Return [x, y] of the center of cell containing provided text 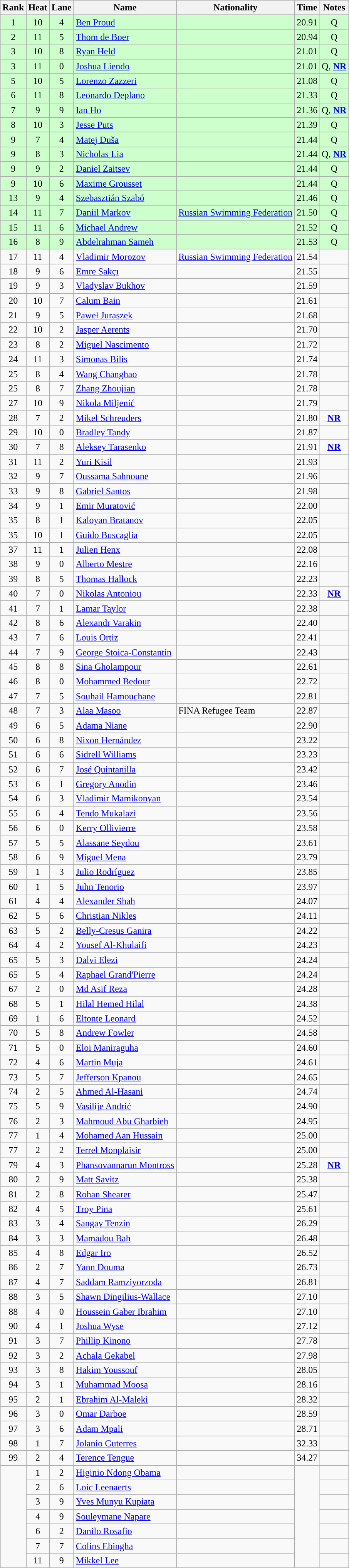
28.59 [307, 1414]
Mahmoud Abu Gharbieh [125, 1121]
22.00 [307, 506]
28 [13, 418]
26.81 [307, 1282]
Belly-Cresus Ganira [125, 931]
23.85 [307, 872]
21.54 [307, 257]
54 [13, 799]
58 [13, 857]
Rohan Shearer [125, 1194]
Dalvi Elezi [125, 960]
22.16 [307, 564]
21.79 [307, 403]
Louis Ortiz [125, 637]
99 [13, 1458]
Christian Nikles [125, 916]
22.38 [307, 608]
Alberto Mestre [125, 564]
86 [13, 1267]
Ebrahim Al-Maleki [125, 1399]
Mohammed Bedour [125, 682]
24.95 [307, 1121]
48 [13, 711]
47 [13, 696]
26.73 [307, 1267]
61 [13, 901]
32.33 [307, 1443]
25.61 [307, 1209]
68 [13, 1004]
21.36 [307, 110]
21.96 [307, 476]
73 [13, 1077]
Ahmed Al-Hasani [125, 1092]
21.72 [307, 344]
Sidrell Williams [125, 755]
24.61 [307, 1062]
Ian Ho [125, 110]
Alexandr Varakin [125, 623]
Vladimir Morozov [125, 257]
16 [13, 242]
21.74 [307, 359]
23.79 [307, 857]
21.93 [307, 462]
Miguel Nascimento [125, 344]
83 [13, 1224]
Vladyslav Bukhov [125, 286]
28.16 [307, 1385]
Eltonte Leonard [125, 1018]
Gregory Anodin [125, 784]
41 [13, 608]
56 [13, 828]
34 [13, 506]
Vasilije Andrić [125, 1106]
28.32 [307, 1399]
Rank [13, 8]
Szebasztián Szabó [125, 198]
Phansovannarun Montross [125, 1165]
26.48 [307, 1238]
57 [13, 843]
15 [13, 227]
Danilo Rosafio [125, 1531]
21.55 [307, 271]
Terence Tengue [125, 1458]
Adama Niane [125, 725]
21.52 [307, 227]
Matej Duša [125, 139]
21.08 [307, 81]
Raphael Grand'Pierre [125, 975]
Alaa Masoo [125, 711]
22.61 [307, 667]
Souleymane Napare [125, 1516]
Zhang Zhoujian [125, 388]
25.28 [307, 1165]
44 [13, 652]
FINA Refugee Team [236, 711]
23.22 [307, 740]
23.46 [307, 784]
75 [13, 1106]
Time [307, 8]
22.40 [307, 623]
29 [13, 433]
46 [13, 682]
59 [13, 872]
Vladimir Mamikonyan [125, 799]
Andrew Fowler [125, 1033]
Notes [334, 8]
Miguel Mena [125, 857]
Julien Henx [125, 550]
21.87 [307, 433]
30 [13, 447]
Mikel Schreuders [125, 418]
94 [13, 1385]
23.23 [307, 755]
39 [13, 579]
Sangay Tenzin [125, 1224]
21.68 [307, 315]
62 [13, 916]
23.97 [307, 886]
23 [13, 344]
Shawn Dingilius-Wallace [125, 1297]
21.39 [307, 125]
92 [13, 1355]
Nationality [236, 8]
Souhail Hamouchane [125, 696]
70 [13, 1033]
Juhn Tenorio [125, 886]
Name [125, 8]
90 [13, 1326]
Daniil Markov [125, 213]
Jasper Aerents [125, 330]
51 [13, 755]
43 [13, 637]
23.54 [307, 799]
21.70 [307, 330]
21.59 [307, 286]
Thom de Boer [125, 37]
24.11 [307, 916]
67 [13, 989]
22.87 [307, 711]
Bradley Tandy [125, 433]
Eloi Maniraguha [125, 1048]
49 [13, 725]
19 [13, 286]
87 [13, 1282]
20.91 [307, 22]
22.08 [307, 550]
Md Asif Reza [125, 989]
25.38 [307, 1180]
Sina Gholampour [125, 667]
Saddam Ramziyorzoda [125, 1282]
Kaloyan Bratanov [125, 520]
Nikola Miljenić [125, 403]
27.78 [307, 1341]
Jesse Puts [125, 125]
Achala Gekabel [125, 1355]
72 [13, 1062]
93 [13, 1370]
80 [13, 1180]
Nikolas Antoniou [125, 593]
20.94 [307, 37]
Jefferson Kpanou [125, 1077]
96 [13, 1414]
18 [13, 271]
Phillip Kinono [125, 1341]
85 [13, 1253]
Loic Leenaerts [125, 1487]
24 [13, 359]
Higinio Ndong Obama [125, 1473]
Joshua Wyse [125, 1326]
21.91 [307, 447]
17 [13, 257]
27.12 [307, 1326]
Alexander Shah [125, 901]
Thomas Hallock [125, 579]
Yann Douma [125, 1267]
Ryan Held [125, 52]
Joshua Liendo [125, 66]
Adam Mpali [125, 1429]
60 [13, 886]
24.74 [307, 1092]
Aleksey Tarasenko [125, 447]
Simonas Bilis [125, 359]
98 [13, 1443]
95 [13, 1399]
Nicholas Lia [125, 154]
25.47 [307, 1194]
24.23 [307, 945]
Omar Darboe [125, 1414]
52 [13, 769]
27 [13, 403]
69 [13, 1018]
22.23 [307, 579]
32 [13, 476]
22.41 [307, 637]
22 [13, 330]
Colins Ebingha [125, 1546]
Emir Muratović [125, 506]
Lane [62, 8]
Martin Muja [125, 1062]
24.52 [307, 1018]
38 [13, 564]
Mohamed Aan Hussain [125, 1136]
79 [13, 1165]
Oussama Sahnoune [125, 476]
Troy Pina [125, 1209]
20 [13, 301]
22.72 [307, 682]
Michael Andrew [125, 227]
21.46 [307, 198]
21 [13, 315]
22.33 [307, 593]
24.90 [307, 1106]
23.61 [307, 843]
Wang Changhao [125, 374]
21.33 [307, 95]
Abdelrahman Sameh [125, 242]
74 [13, 1092]
37 [13, 550]
Lorenzo Zazzeri [125, 81]
23.56 [307, 813]
Edgar Iro [125, 1253]
64 [13, 945]
Heat [38, 8]
Mamadou Bah [125, 1238]
22.81 [307, 696]
24.22 [307, 931]
Hilal Hemed Hilal [125, 1004]
Emre Sakçı [125, 271]
Jolanio Guterres [125, 1443]
Nixon Hernández [125, 740]
23.42 [307, 769]
Maxime Grousset [125, 184]
George Stoica-Constantin [125, 652]
22.43 [307, 652]
21.53 [307, 242]
81 [13, 1194]
13 [13, 198]
Calum Bain [125, 301]
42 [13, 623]
Mikkel Lee [125, 1560]
Yves Munyu Kupiata [125, 1502]
Muhammad Moosa [125, 1385]
22.90 [307, 725]
24.28 [307, 989]
Gabriel Santos [125, 491]
82 [13, 1209]
24.60 [307, 1048]
Lamar Taylor [125, 608]
26.52 [307, 1253]
21.98 [307, 491]
23.58 [307, 828]
71 [13, 1048]
91 [13, 1341]
24.58 [307, 1033]
21.80 [307, 418]
31 [13, 462]
José Quintanilla [125, 769]
Leonardo Deplano [125, 95]
53 [13, 784]
Kerry Ollivierre [125, 828]
21.50 [307, 213]
Ben Proud [125, 22]
Tendo Mukalazi [125, 813]
Matt Savitz [125, 1180]
Hakim Youssouf [125, 1370]
24.38 [307, 1004]
24.65 [307, 1077]
14 [13, 213]
76 [13, 1121]
21.61 [307, 301]
63 [13, 931]
Paweł Juraszek [125, 315]
Yousef Al-Khulaifi [125, 945]
Guido Buscaglia [125, 535]
Yuri Kisil [125, 462]
84 [13, 1238]
Julio Rodríguez [125, 872]
Daniel Zaitsev [125, 169]
27.98 [307, 1355]
45 [13, 667]
55 [13, 813]
Alassane Seydou [125, 843]
40 [13, 593]
50 [13, 740]
28.71 [307, 1429]
97 [13, 1429]
26.29 [307, 1224]
24.07 [307, 901]
34.27 [307, 1458]
Houssein Gaber Ibrahim [125, 1311]
28.05 [307, 1370]
Terrel Monplaisir [125, 1150]
33 [13, 491]
